Locate the cell with the specified text and output its (X, Y) center coordinate. 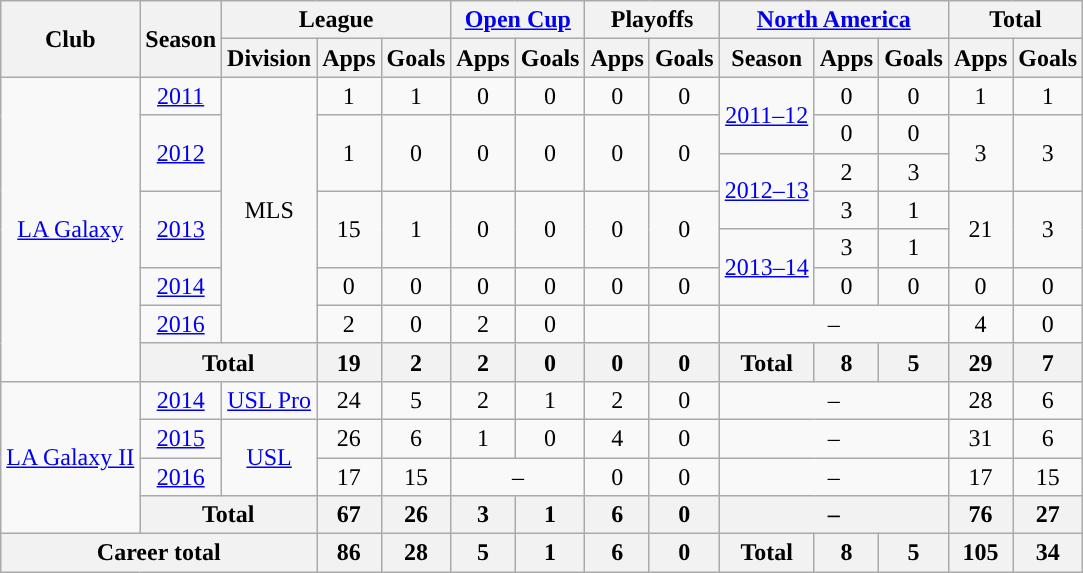
LA Galaxy II (70, 457)
2013 (181, 229)
2012–13 (766, 191)
27 (1048, 515)
31 (980, 438)
67 (349, 515)
34 (1048, 553)
21 (980, 229)
LA Galaxy (70, 229)
76 (980, 515)
Career total (159, 553)
7 (1048, 362)
2012 (181, 153)
League (336, 20)
2015 (181, 438)
2013–14 (766, 267)
Open Cup (518, 20)
North America (834, 20)
105 (980, 553)
MLS (270, 210)
Club (70, 39)
2011 (181, 96)
19 (349, 362)
Division (270, 58)
2011–12 (766, 115)
24 (349, 400)
Playoffs (652, 20)
29 (980, 362)
USL (270, 457)
USL Pro (270, 400)
86 (349, 553)
